Capture the cell that displays the provided text and extract its (X, Y) central coordinate. 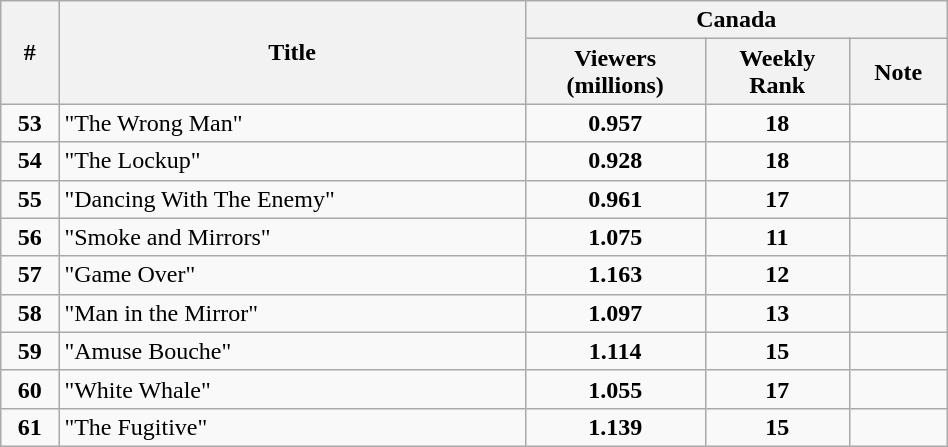
"The Fugitive" (292, 427)
"Smoke and Mirrors" (292, 237)
59 (30, 351)
56 (30, 237)
60 (30, 389)
"Game Over" (292, 275)
61 (30, 427)
WeeklyRank (777, 72)
0.928 (615, 161)
"Dancing With The Enemy" (292, 199)
54 (30, 161)
"The Lockup" (292, 161)
0.961 (615, 199)
53 (30, 123)
13 (777, 313)
0.957 (615, 123)
Viewers(millions) (615, 72)
1.114 (615, 351)
"Man in the Mirror" (292, 313)
11 (777, 237)
# (30, 52)
Title (292, 52)
1.075 (615, 237)
58 (30, 313)
1.055 (615, 389)
"Amuse Bouche" (292, 351)
1.097 (615, 313)
Note (898, 72)
55 (30, 199)
Canada (736, 20)
12 (777, 275)
"The Wrong Man" (292, 123)
"White Whale" (292, 389)
57 (30, 275)
1.139 (615, 427)
1.163 (615, 275)
